Return (x, y) of the center of cell containing provided text 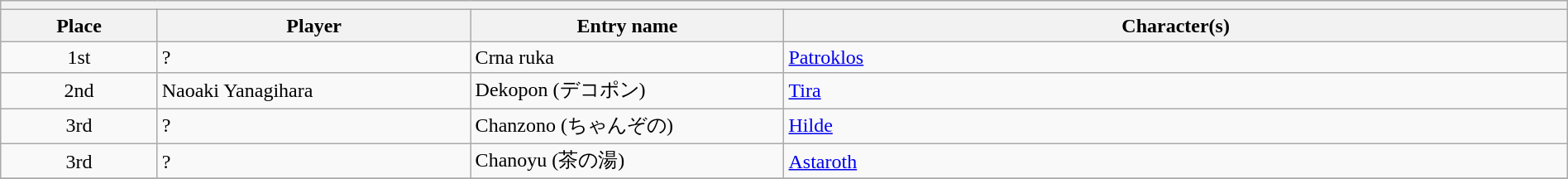
1st (79, 57)
Player (314, 26)
Naoaki Yanagihara (314, 91)
Crna ruka (627, 57)
Dekopon (デコポン) (627, 91)
Patroklos (1176, 57)
Entry name (627, 26)
Astaroth (1176, 161)
Place (79, 26)
Hilde (1176, 126)
2nd (79, 91)
Tira (1176, 91)
Chanoyu (茶の湯) (627, 161)
Chanzono (ちゃんぞの) (627, 126)
Character(s) (1176, 26)
